Detect which cell encompasses the target text, then output its (x, y) center coordinate. 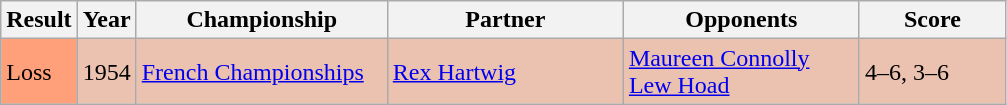
Maureen Connolly Lew Hoad (741, 72)
Score (932, 20)
Rex Hartwig (505, 72)
Opponents (741, 20)
Loss (39, 72)
Year (106, 20)
1954 (106, 72)
Championship (262, 20)
Result (39, 20)
French Championships (262, 72)
Partner (505, 20)
4–6, 3–6 (932, 72)
